Provide the [X, Y] coordinate of the cell's center where the given text is located.  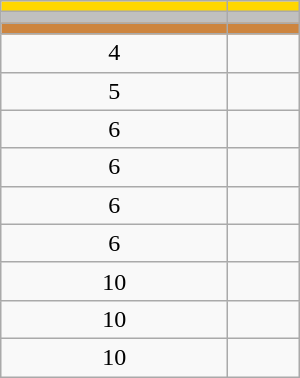
4 [114, 53]
5 [114, 91]
